Capture the cell that displays the provided text and extract its [x, y] central coordinate. 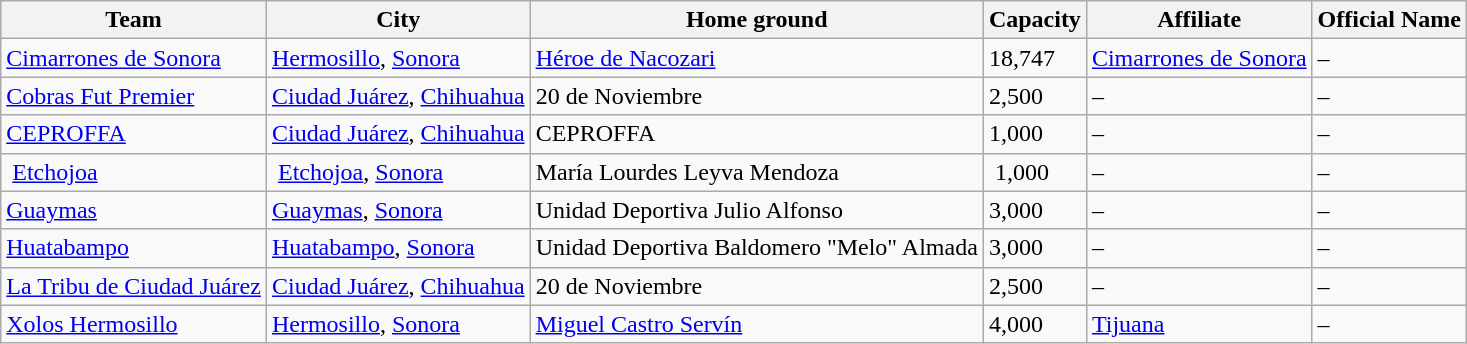
Etchojoa, Sonora [398, 172]
Huatabampo [134, 248]
La Tribu de Ciudad Juárez [134, 286]
Unidad Deportiva Julio Alfonso [756, 210]
18,747 [1034, 58]
City [398, 20]
Home ground [756, 20]
Unidad Deportiva Baldomero "Melo" Almada [756, 248]
Guaymas [134, 210]
Guaymas, Sonora [398, 210]
Team [134, 20]
Huatabampo, Sonora [398, 248]
Tijuana [1199, 324]
Official Name [1389, 20]
Affiliate [1199, 20]
Miguel Castro Servín [756, 324]
María Lourdes Leyva Mendoza [756, 172]
Etchojoa [134, 172]
Xolos Hermosillo [134, 324]
Cobras Fut Premier [134, 96]
Capacity [1034, 20]
Héroe de Nacozari [756, 58]
4,000 [1034, 324]
